Search for the cell housing the specified text and yield its (X, Y) center coordinate. 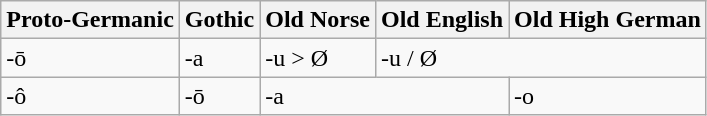
-ô (90, 96)
-u / Ø (540, 58)
Old High German (608, 20)
Old Norse (318, 20)
-o (608, 96)
-u > Ø (318, 58)
Gothic (219, 20)
Proto-Germanic (90, 20)
Old English (442, 20)
